Output the (X, Y) coordinate of the center of the cell containing the given text.  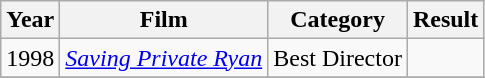
Result (445, 20)
Best Director (338, 58)
Saving Private Ryan (164, 58)
Category (338, 20)
Year (30, 20)
Film (164, 20)
1998 (30, 58)
